Identify which cell holds the provided text, then report its [x, y] central coordinate. 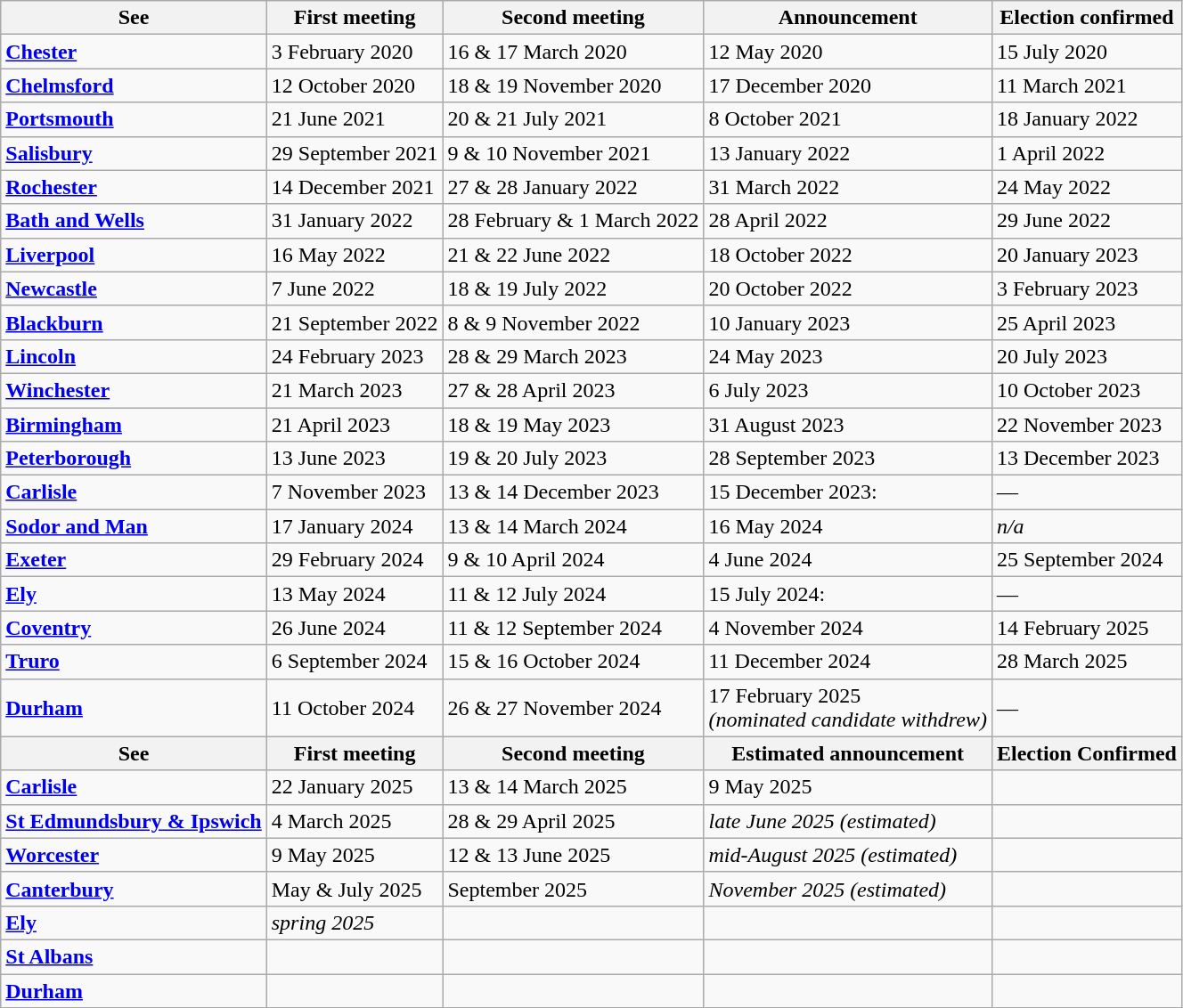
Salisbury [134, 153]
November 2025 (estimated) [848, 889]
Winchester [134, 390]
Blackburn [134, 322]
15 December 2023: [848, 492]
29 February 2024 [355, 560]
16 May 2024 [848, 526]
21 March 2023 [355, 390]
Chelmsford [134, 85]
14 December 2021 [355, 187]
13 June 2023 [355, 459]
28 April 2022 [848, 221]
27 & 28 April 2023 [574, 390]
12 May 2020 [848, 52]
Peterborough [134, 459]
20 January 2023 [1087, 255]
18 October 2022 [848, 255]
Election Confirmed [1087, 753]
St Albans [134, 956]
18 January 2022 [1087, 119]
11 October 2024 [355, 707]
21 June 2021 [355, 119]
29 June 2022 [1087, 221]
4 November 2024 [848, 628]
8 & 9 November 2022 [574, 322]
Newcastle [134, 289]
13 May 2024 [355, 594]
Coventry [134, 628]
Lincoln [134, 356]
spring 2025 [355, 923]
May & July 2025 [355, 889]
14 February 2025 [1087, 628]
31 March 2022 [848, 187]
24 May 2022 [1087, 187]
13 January 2022 [848, 153]
13 & 14 March 2024 [574, 526]
13 & 14 December 2023 [574, 492]
St Edmundsbury & Ipswich [134, 821]
22 November 2023 [1087, 425]
17 January 2024 [355, 526]
Worcester [134, 855]
11 & 12 September 2024 [574, 628]
16 May 2022 [355, 255]
1 April 2022 [1087, 153]
Truro [134, 662]
7 June 2022 [355, 289]
Liverpool [134, 255]
17 December 2020 [848, 85]
4 March 2025 [355, 821]
28 March 2025 [1087, 662]
Sodor and Man [134, 526]
21 April 2023 [355, 425]
20 & 21 July 2021 [574, 119]
13 & 14 March 2025 [574, 787]
18 & 19 July 2022 [574, 289]
12 & 13 June 2025 [574, 855]
29 September 2021 [355, 153]
28 February & 1 March 2022 [574, 221]
11 & 12 July 2024 [574, 594]
3 February 2020 [355, 52]
10 January 2023 [848, 322]
September 2025 [574, 889]
31 January 2022 [355, 221]
Estimated announcement [848, 753]
24 February 2023 [355, 356]
15 July 2020 [1087, 52]
20 July 2023 [1087, 356]
28 & 29 April 2025 [574, 821]
6 September 2024 [355, 662]
21 September 2022 [355, 322]
19 & 20 July 2023 [574, 459]
Portsmouth [134, 119]
15 & 16 October 2024 [574, 662]
3 February 2023 [1087, 289]
20 October 2022 [848, 289]
25 April 2023 [1087, 322]
Exeter [134, 560]
21 & 22 June 2022 [574, 255]
7 November 2023 [355, 492]
9 & 10 April 2024 [574, 560]
18 & 19 November 2020 [574, 85]
11 March 2021 [1087, 85]
Election confirmed [1087, 18]
17 February 2025(nominated candidate withdrew) [848, 707]
late June 2025 (estimated) [848, 821]
16 & 17 March 2020 [574, 52]
Chester [134, 52]
28 & 29 March 2023 [574, 356]
6 July 2023 [848, 390]
25 September 2024 [1087, 560]
15 July 2024: [848, 594]
8 October 2021 [848, 119]
24 May 2023 [848, 356]
Birmingham [134, 425]
13 December 2023 [1087, 459]
26 June 2024 [355, 628]
28 September 2023 [848, 459]
10 October 2023 [1087, 390]
26 & 27 November 2024 [574, 707]
Canterbury [134, 889]
22 January 2025 [355, 787]
31 August 2023 [848, 425]
18 & 19 May 2023 [574, 425]
11 December 2024 [848, 662]
Rochester [134, 187]
Bath and Wells [134, 221]
9 & 10 November 2021 [574, 153]
27 & 28 January 2022 [574, 187]
12 October 2020 [355, 85]
Announcement [848, 18]
n/a [1087, 526]
4 June 2024 [848, 560]
mid-August 2025 (estimated) [848, 855]
